For the text-containing cell, return its midpoint in (X, Y) coordinate format. 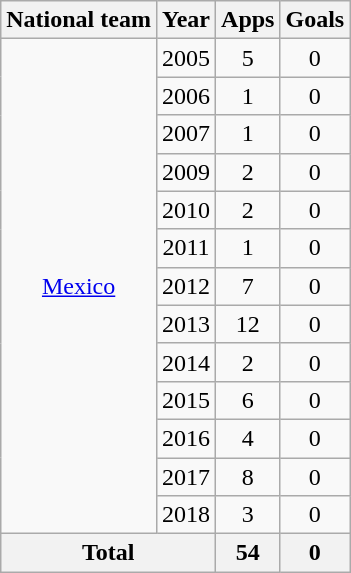
12 (248, 324)
Total (108, 553)
7 (248, 286)
2015 (186, 400)
54 (248, 553)
3 (248, 515)
2005 (186, 58)
2006 (186, 96)
5 (248, 58)
2010 (186, 210)
National team (79, 20)
2016 (186, 438)
8 (248, 477)
2009 (186, 172)
4 (248, 438)
Mexico (79, 286)
2013 (186, 324)
2007 (186, 134)
Apps (248, 20)
2014 (186, 362)
Goals (315, 20)
2012 (186, 286)
6 (248, 400)
2011 (186, 248)
2017 (186, 477)
Year (186, 20)
2018 (186, 515)
